Scan for the cell matching the given text and deliver its [X, Y] coordinate at center. 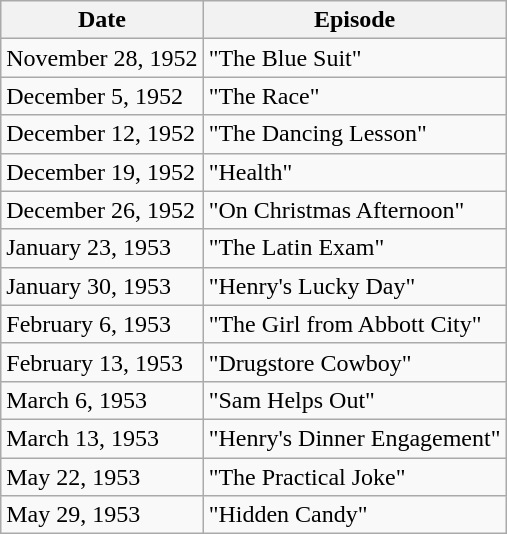
December 26, 1952 [102, 210]
February 6, 1953 [102, 324]
December 19, 1952 [102, 172]
Episode [354, 20]
"The Dancing Lesson" [354, 134]
"The Race" [354, 96]
"The Blue Suit" [354, 58]
"Sam Helps Out" [354, 400]
March 6, 1953 [102, 400]
March 13, 1953 [102, 438]
November 28, 1952 [102, 58]
"Drugstore Cowboy" [354, 362]
"Henry's Dinner Engagement" [354, 438]
"The Latin Exam" [354, 248]
May 29, 1953 [102, 515]
December 5, 1952 [102, 96]
May 22, 1953 [102, 477]
January 30, 1953 [102, 286]
"On Christmas Afternoon" [354, 210]
"Hidden Candy" [354, 515]
"The Girl from Abbott City" [354, 324]
December 12, 1952 [102, 134]
"Henry's Lucky Day" [354, 286]
Date [102, 20]
February 13, 1953 [102, 362]
January 23, 1953 [102, 248]
"The Practical Joke" [354, 477]
"Health" [354, 172]
